Provide the [X, Y] coordinate of the cell's center where the given text is located.  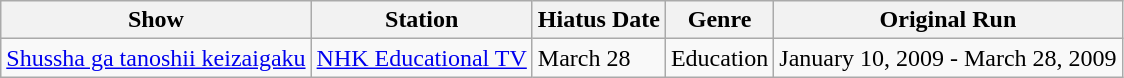
Genre [719, 20]
March 28 [598, 58]
Show [156, 20]
Hiatus Date [598, 20]
Original Run [948, 20]
Shussha ga tanoshii keizaigaku [156, 58]
Education [719, 58]
Station [422, 20]
January 10, 2009 - March 28, 2009 [948, 58]
NHK Educational TV [422, 58]
